Detect which cell encompasses the target text, then output its [x, y] center coordinate. 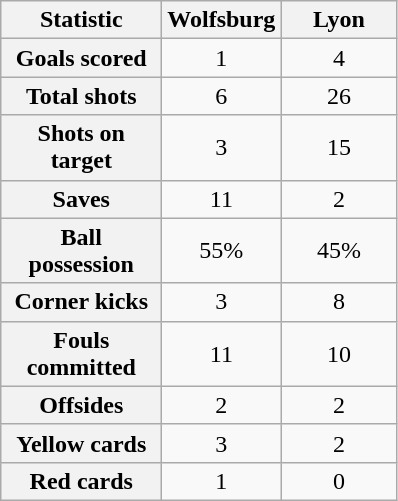
8 [339, 302]
55% [222, 250]
4 [339, 58]
Offsides [82, 405]
Red cards [82, 481]
Saves [82, 199]
Lyon [339, 20]
Statistic [82, 20]
15 [339, 148]
10 [339, 354]
26 [339, 96]
Total shots [82, 96]
0 [339, 481]
Corner kicks [82, 302]
45% [339, 250]
Fouls committed [82, 354]
Yellow cards [82, 443]
Shots on target [82, 148]
Goals scored [82, 58]
Wolfsburg [222, 20]
6 [222, 96]
Ball possession [82, 250]
